Return [X, Y] of the center of cell containing provided text 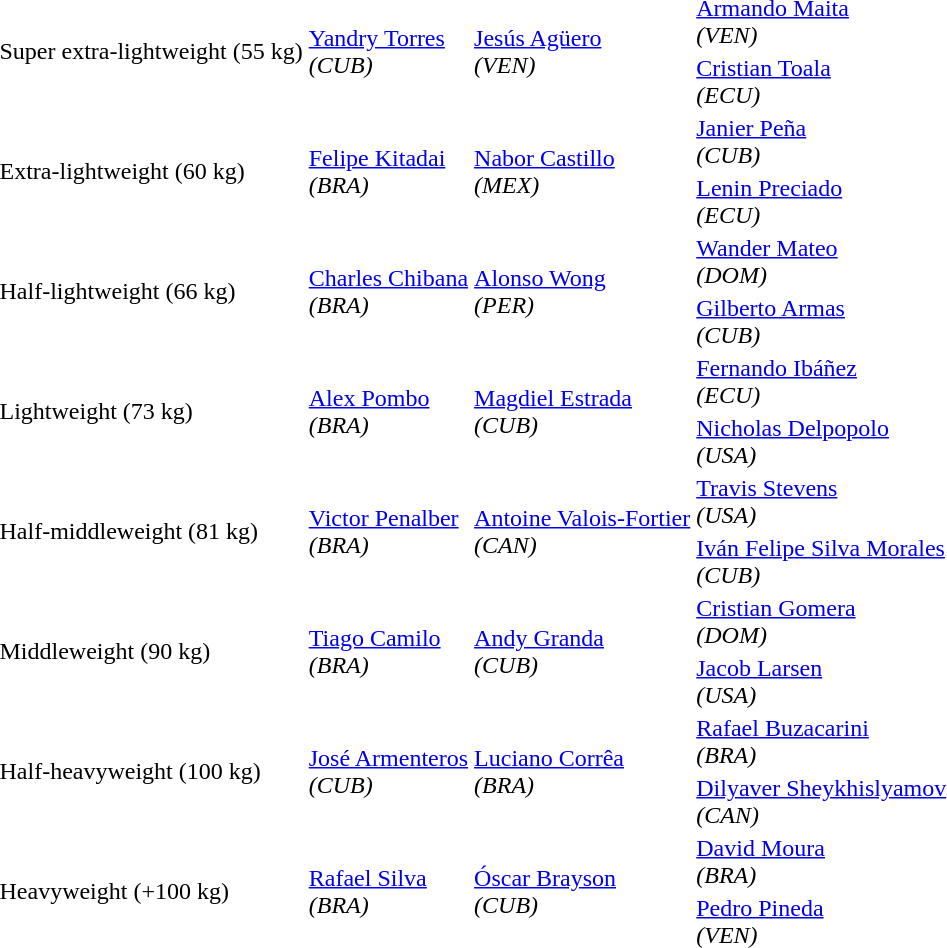
Felipe Kitadai (BRA) [388, 172]
Charles Chibana (BRA) [388, 292]
Magdiel Estrada (CUB) [582, 412]
José Armenteros (CUB) [388, 772]
Nabor Castillo (MEX) [582, 172]
Luciano Corrêa (BRA) [582, 772]
Andy Granda (CUB) [582, 652]
Alonso Wong (PER) [582, 292]
Alex Pombo (BRA) [388, 412]
Tiago Camilo (BRA) [388, 652]
Victor Penalber (BRA) [388, 532]
Antoine Valois-Fortier (CAN) [582, 532]
